Pinpoint the cell where the given text exists, returning its (X, Y) midpoint coordinate. 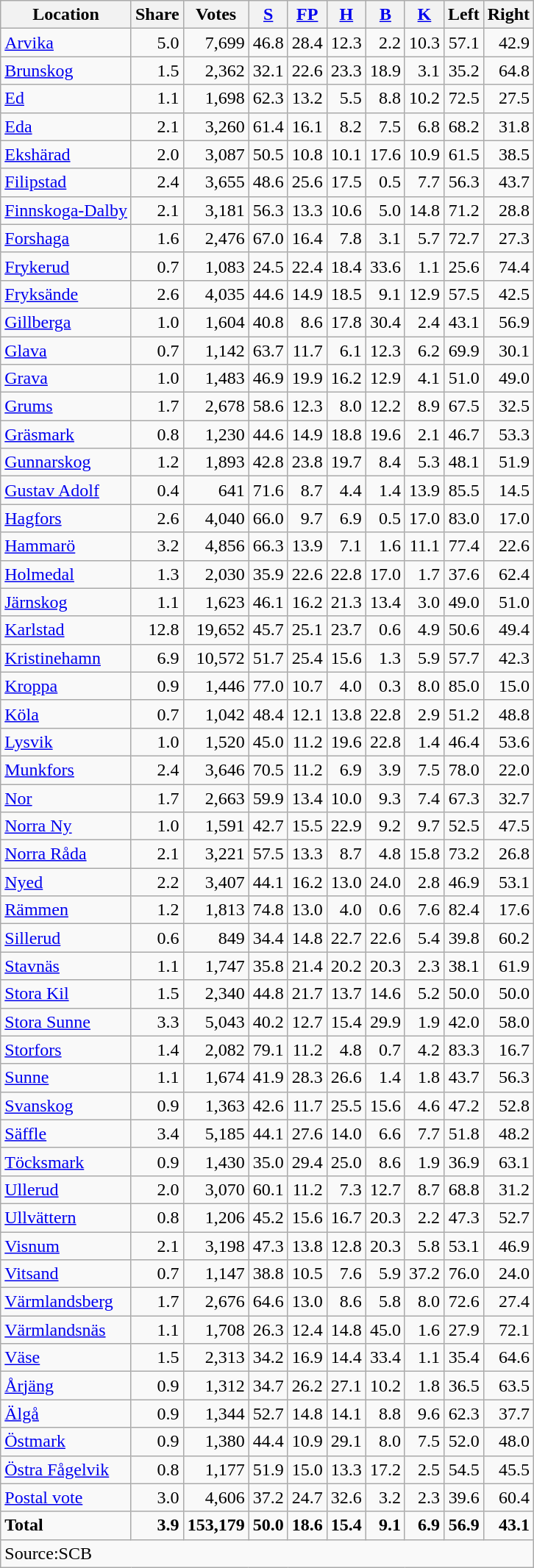
28.3 (307, 1078)
48.6 (268, 182)
85.0 (463, 686)
51.2 (463, 714)
17.5 (346, 182)
2,030 (216, 574)
4.9 (424, 630)
61.4 (268, 126)
Ullerud (66, 1189)
46.4 (463, 742)
10,572 (216, 658)
58.6 (268, 407)
42.9 (508, 43)
4.1 (424, 379)
3,407 (216, 882)
4,856 (216, 546)
52.5 (463, 826)
1,893 (216, 462)
51.7 (268, 658)
33.4 (385, 1358)
1,446 (216, 686)
61.5 (463, 154)
849 (216, 938)
Värmlandsberg (66, 1302)
83.0 (463, 518)
31.2 (508, 1189)
2,362 (216, 71)
42.0 (463, 1022)
71.6 (268, 490)
Sunne (66, 1078)
34.2 (268, 1358)
Right (508, 15)
Source:SCB (268, 1553)
53.6 (508, 742)
6.8 (424, 126)
9.3 (385, 798)
38.5 (508, 154)
27.6 (307, 1134)
4,035 (216, 294)
1,674 (216, 1078)
22.9 (346, 826)
63.1 (508, 1161)
Glava (66, 351)
7.8 (346, 238)
71.2 (463, 210)
Hagfors (66, 518)
21.4 (307, 966)
48.8 (508, 714)
1,380 (216, 1442)
Säffle (66, 1134)
67.5 (463, 407)
20.2 (346, 966)
Ekshärad (66, 154)
2.5 (424, 1469)
10.7 (307, 686)
23.3 (346, 71)
FP (307, 15)
29.4 (307, 1161)
22.7 (346, 938)
Gräsmark (66, 434)
Visnum (66, 1246)
46.7 (463, 434)
Lysvik (66, 742)
48.4 (268, 714)
22.4 (307, 266)
Vitsand (66, 1274)
25.5 (346, 1106)
66.3 (268, 546)
4,040 (216, 518)
36.9 (463, 1161)
38.8 (268, 1274)
3,655 (216, 182)
4.2 (424, 1050)
58.0 (508, 1022)
28.8 (508, 210)
77.4 (463, 546)
1,206 (216, 1217)
17.8 (346, 322)
Left (463, 15)
72.1 (508, 1330)
Järnskog (66, 602)
Postal vote (66, 1497)
5.4 (424, 938)
Finnskoga-Dalby (66, 210)
Nyed (66, 882)
83.3 (463, 1050)
23.8 (307, 462)
6.1 (346, 351)
25.0 (346, 1161)
45.5 (508, 1469)
52.0 (463, 1442)
10.3 (424, 43)
66.0 (268, 518)
25.1 (307, 630)
5,185 (216, 1134)
79.1 (268, 1050)
2,082 (216, 1050)
18.5 (346, 294)
32.5 (508, 407)
78.0 (463, 770)
73.2 (463, 854)
37.6 (463, 574)
42.8 (268, 462)
14.6 (385, 994)
54.5 (463, 1469)
3,221 (216, 854)
1,623 (216, 602)
Gunnarskog (66, 462)
28.4 (307, 43)
17.2 (385, 1469)
69.9 (463, 351)
31.8 (508, 126)
60.2 (508, 938)
42.7 (268, 826)
12.4 (307, 1330)
45.2 (268, 1217)
64.8 (508, 71)
15.5 (307, 826)
5,043 (216, 1022)
2,678 (216, 407)
27.9 (463, 1330)
38.1 (463, 966)
4.6 (424, 1106)
B (385, 15)
Grums (66, 407)
82.4 (463, 910)
68.2 (463, 126)
7.4 (424, 798)
1,142 (216, 351)
2.9 (424, 714)
13.7 (346, 994)
26.2 (307, 1386)
32.1 (268, 71)
19.9 (307, 379)
Stora Kil (66, 994)
42.3 (508, 658)
72.7 (463, 238)
10.1 (346, 154)
Brunskog (66, 71)
Värmlandsnäs (66, 1330)
Storfors (66, 1050)
5.7 (424, 238)
35.9 (268, 574)
0.4 (157, 490)
5.2 (424, 994)
30.4 (385, 322)
25.4 (307, 658)
2,676 (216, 1302)
33.6 (385, 266)
59.9 (268, 798)
44.8 (268, 994)
Share (157, 15)
42.6 (268, 1106)
24.5 (268, 266)
46.1 (268, 602)
46.8 (268, 43)
Rämmen (66, 910)
1,591 (216, 826)
61.9 (508, 966)
3,070 (216, 1189)
18.8 (346, 434)
Töcksmark (66, 1161)
2,340 (216, 994)
35.0 (268, 1161)
48.1 (463, 462)
57.7 (463, 658)
Nor (66, 798)
26.3 (268, 1330)
7,699 (216, 43)
Gillberga (66, 322)
Ullvättern (66, 1217)
3.3 (157, 1022)
10.6 (346, 210)
K (424, 15)
1,708 (216, 1330)
67.0 (268, 238)
Stora Sunne (66, 1022)
14.5 (508, 490)
35.4 (463, 1358)
47.2 (463, 1106)
34.4 (268, 938)
85.5 (463, 490)
19,652 (216, 630)
1,813 (216, 910)
29.1 (346, 1442)
74.4 (508, 266)
22.0 (508, 770)
12.2 (385, 407)
72.6 (463, 1302)
63.7 (268, 351)
Stavnäs (66, 966)
76.0 (463, 1274)
1,042 (216, 714)
48.2 (508, 1134)
3,198 (216, 1246)
Arvika (66, 43)
26.8 (508, 854)
8.2 (346, 126)
Ed (66, 99)
7.3 (346, 1189)
9.6 (424, 1414)
50.6 (463, 630)
27.1 (346, 1386)
Frykerud (66, 266)
Holmedal (66, 574)
1,747 (216, 966)
1,483 (216, 379)
11.1 (424, 546)
14.1 (346, 1414)
Grava (66, 379)
23.7 (346, 630)
39.6 (463, 1497)
Svanskog (66, 1106)
Kristinehamn (66, 658)
Total (66, 1525)
Väse (66, 1358)
3,181 (216, 210)
27.3 (508, 238)
3.4 (157, 1134)
2,663 (216, 798)
2,313 (216, 1358)
3,260 (216, 126)
77.0 (268, 686)
10.0 (346, 798)
Fryksände (66, 294)
1,430 (216, 1161)
36.5 (463, 1386)
21.3 (346, 602)
H (346, 15)
57.1 (463, 43)
51.8 (463, 1134)
Filipstad (66, 182)
18.9 (385, 71)
72.5 (463, 99)
1,177 (216, 1469)
S (268, 15)
1,604 (216, 322)
Sillerud (66, 938)
Älgå (66, 1414)
9.2 (385, 826)
18.4 (346, 266)
14.0 (346, 1134)
Köla (66, 714)
5.5 (346, 99)
Votes (216, 15)
13.2 (307, 99)
30.1 (508, 351)
1,147 (216, 1274)
26.6 (346, 1078)
74.8 (268, 910)
1,230 (216, 434)
Norra Ny (66, 826)
50.5 (268, 154)
35.2 (463, 71)
641 (216, 490)
0.3 (385, 686)
48.0 (508, 1442)
Location (66, 15)
39.8 (463, 938)
Karlstad (66, 630)
60.4 (508, 1497)
1,344 (216, 1414)
3,087 (216, 154)
14.4 (346, 1358)
1,363 (216, 1106)
68.8 (463, 1189)
6.2 (424, 351)
16.4 (307, 238)
5.3 (424, 462)
Gustav Adolf (66, 490)
63.5 (508, 1386)
Årjäng (66, 1386)
40.8 (268, 322)
47.5 (508, 826)
8.4 (385, 462)
21.7 (307, 994)
27.4 (508, 1302)
60.1 (268, 1189)
3,646 (216, 770)
1,312 (216, 1386)
Eda (66, 126)
16.1 (307, 126)
7.1 (346, 546)
34.7 (268, 1386)
32.6 (346, 1497)
10.8 (307, 154)
44.4 (268, 1442)
1,083 (216, 266)
18.6 (307, 1525)
52.8 (508, 1106)
Norra Råda (66, 854)
70.5 (268, 770)
Hammarö (66, 546)
153,179 (216, 1525)
62.4 (508, 574)
8.9 (424, 407)
1,698 (216, 99)
Östra Fågelvik (66, 1469)
4.4 (346, 490)
49.4 (508, 630)
Östmark (66, 1442)
53.3 (508, 434)
Forshaga (66, 238)
4,606 (216, 1497)
45.7 (268, 630)
Kroppa (66, 686)
1,520 (216, 742)
12.1 (307, 714)
29.9 (385, 1022)
15.8 (424, 854)
Munkfors (66, 770)
40.2 (268, 1022)
19.7 (346, 462)
41.9 (268, 1078)
16.9 (307, 1358)
2.8 (424, 882)
2,476 (216, 238)
6.6 (385, 1134)
27.5 (508, 99)
67.3 (463, 798)
37.7 (508, 1414)
42.5 (508, 294)
24.7 (307, 1497)
10.5 (307, 1274)
32.7 (508, 798)
35.8 (268, 966)
